Output the [X, Y] coordinate of the center of the cell containing the given text.  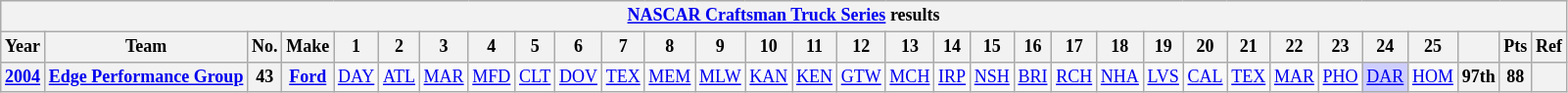
Ford [308, 76]
12 [861, 47]
3 [444, 47]
1 [356, 47]
88 [1516, 76]
BRI [1032, 76]
DAR [1385, 76]
No. [264, 47]
43 [264, 76]
20 [1205, 47]
2004 [24, 76]
16 [1032, 47]
18 [1120, 47]
23 [1340, 47]
10 [769, 47]
8 [670, 47]
17 [1074, 47]
DAY [356, 76]
Team [145, 47]
Year [24, 47]
9 [721, 47]
Make [308, 47]
14 [952, 47]
6 [579, 47]
PHO [1340, 76]
NASCAR Craftsman Truck Series results [784, 16]
IRP [952, 76]
Pts [1516, 47]
7 [623, 47]
MLW [721, 76]
GTW [861, 76]
ATL [400, 76]
CAL [1205, 76]
DOV [579, 76]
RCH [1074, 76]
2 [400, 47]
Edge Performance Group [145, 76]
NHA [1120, 76]
LVS [1164, 76]
21 [1249, 47]
15 [991, 47]
NSH [991, 76]
KEN [815, 76]
22 [1295, 47]
MCH [910, 76]
25 [1434, 47]
11 [815, 47]
5 [535, 47]
MEM [670, 76]
24 [1385, 47]
MFD [492, 76]
Ref [1549, 47]
19 [1164, 47]
97th [1479, 76]
KAN [769, 76]
4 [492, 47]
CLT [535, 76]
HOM [1434, 76]
13 [910, 47]
